Return (x, y) of the center of cell containing provided text 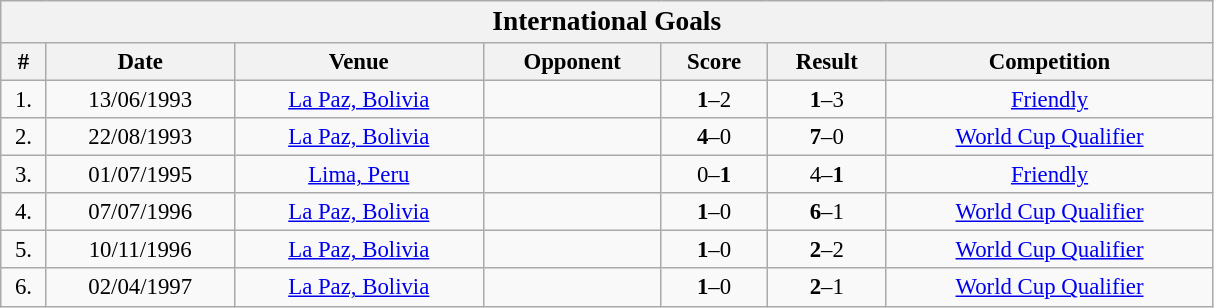
4–0 (714, 137)
07/07/1996 (140, 212)
Venue (358, 62)
4–1 (826, 175)
2–2 (826, 250)
# (24, 62)
International Goals (607, 22)
2–1 (826, 288)
3. (24, 175)
Lima, Peru (358, 175)
2. (24, 137)
13/06/1993 (140, 100)
Score (714, 62)
6. (24, 288)
5. (24, 250)
Result (826, 62)
22/08/1993 (140, 137)
4. (24, 212)
6–1 (826, 212)
01/07/1995 (140, 175)
10/11/1996 (140, 250)
Date (140, 62)
Opponent (572, 62)
7–0 (826, 137)
Competition (1049, 62)
1–2 (714, 100)
02/04/1997 (140, 288)
1–3 (826, 100)
1. (24, 100)
0–1 (714, 175)
